For the text-containing cell, return its midpoint in (x, y) coordinate format. 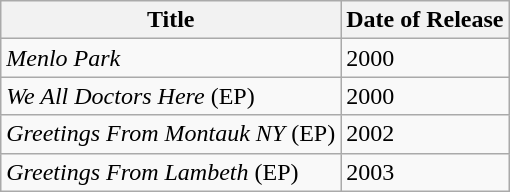
Menlo Park (171, 58)
Greetings From Montauk NY (EP) (171, 134)
2003 (425, 172)
Greetings From Lambeth (EP) (171, 172)
Title (171, 20)
We All Doctors Here (EP) (171, 96)
2002 (425, 134)
Date of Release (425, 20)
